Return the [X, Y] coordinate for the center point of the cell that contains the specified text.  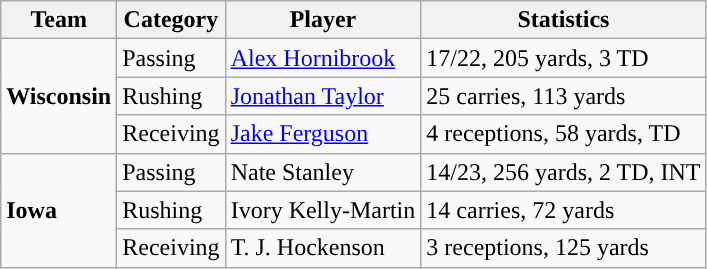
Ivory Kelly-Martin [323, 210]
Jake Ferguson [323, 134]
17/22, 205 yards, 3 TD [564, 58]
Iowa [59, 210]
14/23, 256 yards, 2 TD, INT [564, 172]
Alex Hornibrook [323, 58]
Nate Stanley [323, 172]
Team [59, 20]
25 carries, 113 yards [564, 96]
3 receptions, 125 yards [564, 248]
Wisconsin [59, 96]
T. J. Hockenson [323, 248]
Jonathan Taylor [323, 96]
4 receptions, 58 yards, TD [564, 134]
14 carries, 72 yards [564, 210]
Player [323, 20]
Category [171, 20]
Statistics [564, 20]
